Find where the given text appears and provide that cell's center as (x, y) coordinate. 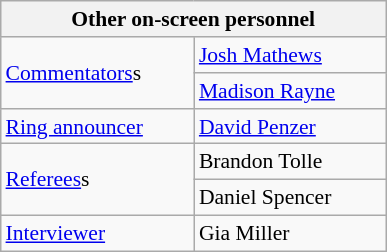
Other on-screen personnel (194, 19)
Madison Rayne (290, 91)
David Penzer (290, 126)
Commentatorss (98, 72)
Daniel Spencer (290, 197)
Refereess (98, 180)
Interviewer (98, 233)
Gia Miller (290, 233)
Brandon Tolle (290, 162)
Ring announcer (98, 126)
Josh Mathews (290, 55)
